From the cell containing the given text, extract its center point as [x, y] coordinate. 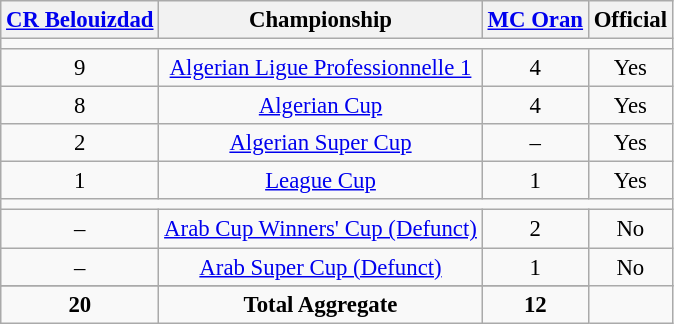
Algerian Ligue Professionnelle 1 [320, 68]
MC Oran [535, 20]
Algerian Super Cup [320, 143]
League Cup [320, 181]
Total Aggregate [320, 304]
Championship [320, 20]
Algerian Cup [320, 106]
20 [80, 304]
8 [80, 106]
9 [80, 68]
Arab Cup Winners' Cup (Defunct) [320, 229]
Official [630, 20]
CR Belouizdad [80, 20]
Arab Super Cup (Defunct) [320, 267]
12 [535, 304]
